From the cell containing the given text, extract its center point as [X, Y] coordinate. 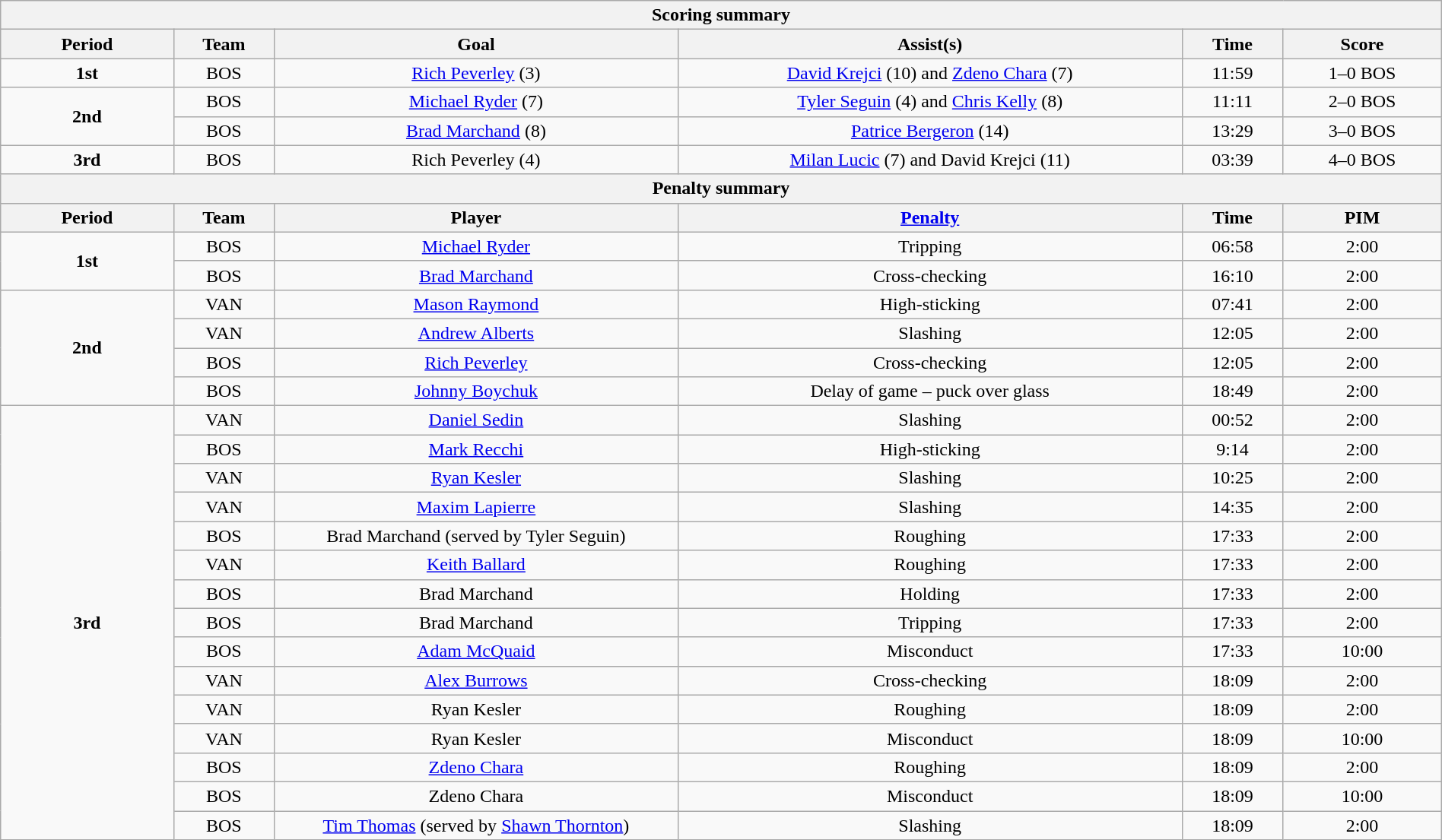
Alex Burrows [476, 680]
11:59 [1232, 73]
Daniel Sedin [476, 420]
Brad Marchand (served by Tyler Seguin) [476, 536]
PIM [1362, 217]
Andrew Alberts [476, 333]
3–0 BOS [1362, 131]
07:41 [1232, 304]
13:29 [1232, 131]
Tim Thomas (served by Shawn Thornton) [476, 825]
Goal [476, 44]
1–0 BOS [1362, 73]
4–0 BOS [1362, 160]
Penalty [929, 217]
14:35 [1232, 507]
Penalty summary [721, 189]
Johnny Boychuk [476, 391]
Assist(s) [929, 44]
00:52 [1232, 420]
11:11 [1232, 102]
Milan Lucic (7) and David Krejci (11) [929, 160]
Patrice Bergeron (14) [929, 131]
9:14 [1232, 449]
2–0 BOS [1362, 102]
Player [476, 217]
Mason Raymond [476, 304]
Michael Ryder (7) [476, 102]
Scoring summary [721, 15]
David Krejci (10) and Zdeno Chara (7) [929, 73]
10:25 [1232, 478]
Brad Marchand (8) [476, 131]
Holding [929, 594]
Michael Ryder [476, 246]
Keith Ballard [476, 565]
Mark Recchi [476, 449]
Adam McQuaid [476, 651]
Rich Peverley (3) [476, 73]
18:49 [1232, 391]
Delay of game – puck over glass [929, 391]
Tyler Seguin (4) and Chris Kelly (8) [929, 102]
16:10 [1232, 275]
Rich Peverley (4) [476, 160]
Maxim Lapierre [476, 507]
03:39 [1232, 160]
06:58 [1232, 246]
Rich Peverley [476, 363]
Score [1362, 44]
